Find where the given text appears and provide that cell's center as (X, Y) coordinate. 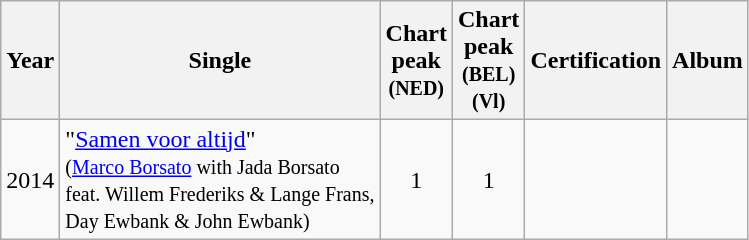
Certification (596, 60)
Chart peak(BEL) (Vl) (488, 60)
Chart peak(NED) (416, 60)
Year (30, 60)
Album (708, 60)
Single (220, 60)
2014 (30, 180)
"Samen voor altijd" (Marco Borsato with Jada Borsato feat. Willem Frederiks & Lange Frans, Day Ewbank & John Ewbank) (220, 180)
